Detect which cell encompasses the target text, then output its [X, Y] center coordinate. 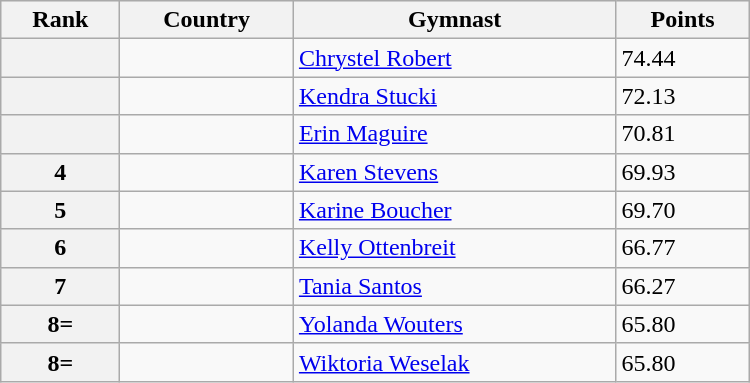
Country [207, 20]
5 [60, 210]
66.27 [682, 286]
Rank [60, 20]
7 [60, 286]
70.81 [682, 134]
Points [682, 20]
72.13 [682, 96]
Tania Santos [454, 286]
Yolanda Wouters [454, 324]
Kendra Stucki [454, 96]
Wiktoria Weselak [454, 362]
Karine Boucher [454, 210]
69.70 [682, 210]
4 [60, 172]
74.44 [682, 58]
Kelly Ottenbreit [454, 248]
69.93 [682, 172]
Gymnast [454, 20]
6 [60, 248]
Karen Stevens [454, 172]
66.77 [682, 248]
Erin Maguire [454, 134]
Chrystel Robert [454, 58]
